Provide the [x, y] coordinate of the cell's center where the given text is located.  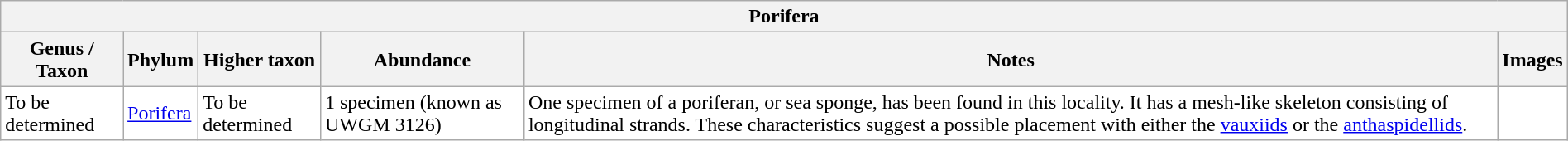
Notes [1011, 60]
Genus / Taxon [62, 60]
1 specimen (known as UWGM 3126) [422, 113]
Higher taxon [260, 60]
Images [1532, 60]
Abundance [422, 60]
Phylum [160, 60]
